Search for the cell housing the specified text and yield its (X, Y) center coordinate. 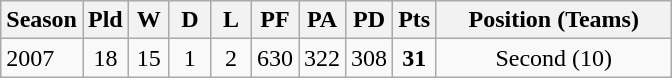
2007 (42, 58)
L (230, 20)
322 (322, 58)
PF (274, 20)
PD (370, 20)
630 (274, 58)
Pld (105, 20)
Season (42, 20)
31 (414, 58)
D (190, 20)
1 (190, 58)
2 (230, 58)
18 (105, 58)
Pts (414, 20)
W (148, 20)
308 (370, 58)
PA (322, 20)
Second (10) (554, 58)
Position (Teams) (554, 20)
15 (148, 58)
